Return (X, Y) of the center of cell containing provided text 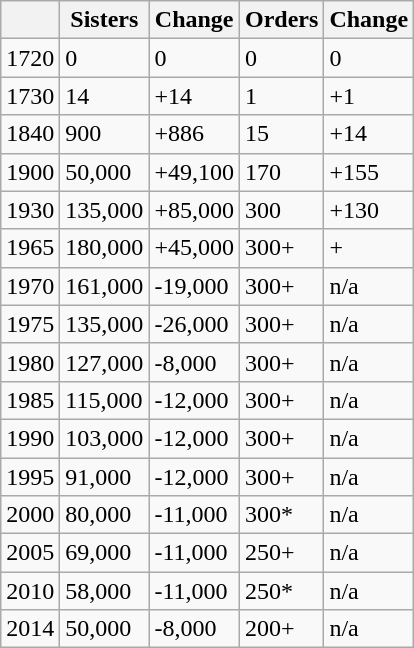
161,000 (104, 286)
1900 (30, 172)
91,000 (104, 477)
1840 (30, 134)
1970 (30, 286)
1720 (30, 58)
2014 (30, 629)
+155 (369, 172)
1995 (30, 477)
1975 (30, 324)
250* (281, 591)
14 (104, 96)
1985 (30, 400)
15 (281, 134)
1 (281, 96)
180,000 (104, 248)
1980 (30, 362)
Orders (281, 20)
900 (104, 134)
300 (281, 210)
-26,000 (194, 324)
+49,100 (194, 172)
58,000 (104, 591)
250+ (281, 553)
+1 (369, 96)
+130 (369, 210)
1730 (30, 96)
+ (369, 248)
-19,000 (194, 286)
1930 (30, 210)
103,000 (104, 438)
Sisters (104, 20)
200+ (281, 629)
80,000 (104, 515)
2010 (30, 591)
+85,000 (194, 210)
69,000 (104, 553)
2000 (30, 515)
+886 (194, 134)
1990 (30, 438)
+45,000 (194, 248)
300* (281, 515)
1965 (30, 248)
127,000 (104, 362)
2005 (30, 553)
115,000 (104, 400)
170 (281, 172)
